Detect which cell encompasses the target text, then output its (x, y) center coordinate. 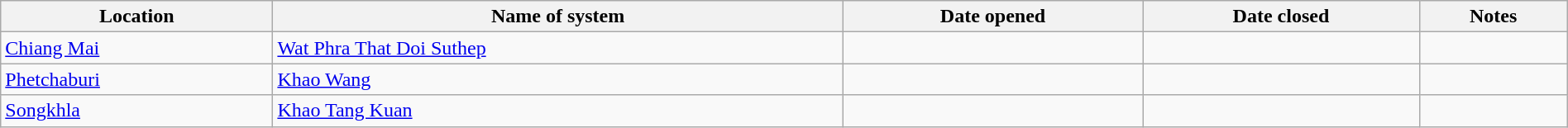
Chiang Mai (137, 48)
Date opened (992, 17)
Notes (1494, 17)
Name of system (557, 17)
Date closed (1281, 17)
Khao Wang (557, 79)
Songkhla (137, 111)
Location (137, 17)
Wat Phra That Doi Suthep (557, 48)
Phetchaburi (137, 79)
Khao Tang Kuan (557, 111)
